Output the (X, Y) coordinate of the center of the cell containing the given text.  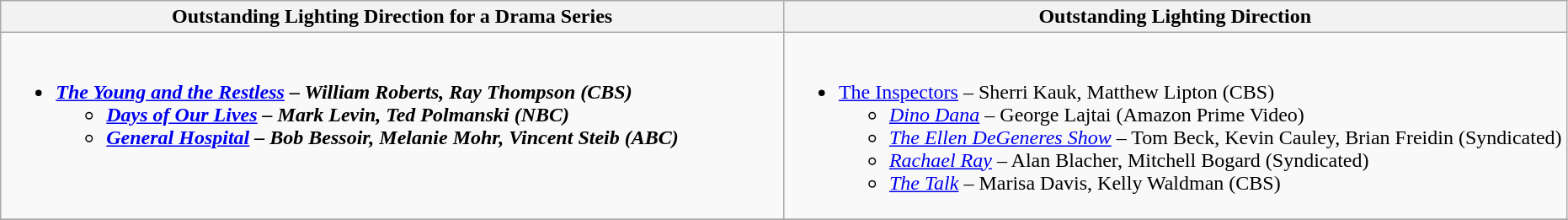
Outstanding Lighting Direction (1175, 17)
Outstanding Lighting Direction for a Drama Series (392, 17)
